Provide the [X, Y] coordinate of the cell's center where the given text is located.  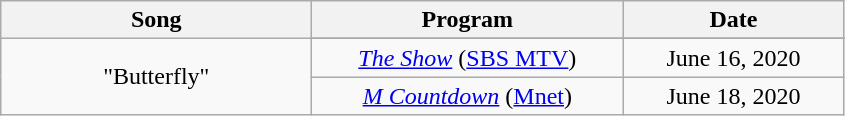
Date [734, 20]
June 16, 2020 [734, 58]
Program [468, 20]
The Show (SBS MTV) [468, 58]
"Butterfly" [156, 77]
M Countdown (Mnet) [468, 96]
Song [156, 20]
June 18, 2020 [734, 96]
